Output the (x, y) coordinate of the center of the cell containing the given text.  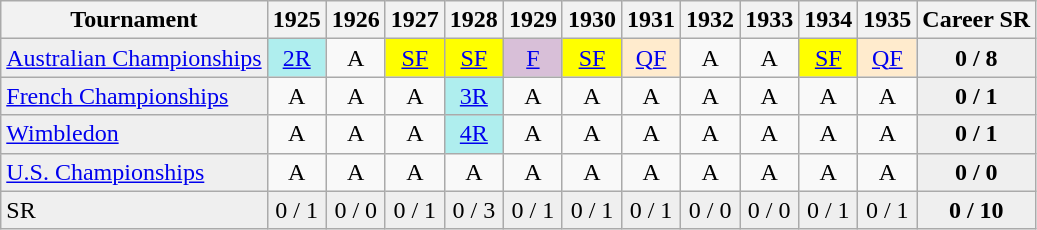
Australian Championships (134, 58)
1932 (710, 20)
1925 (296, 20)
1930 (592, 20)
1927 (414, 20)
1935 (888, 20)
U.S. Championships (134, 172)
1931 (652, 20)
French Championships (134, 96)
1929 (532, 20)
Wimbledon (134, 134)
1928 (474, 20)
SR (134, 210)
4R (474, 134)
0 / 3 (474, 210)
0 / 10 (976, 210)
3R (474, 96)
Tournament (134, 20)
1933 (770, 20)
1934 (828, 20)
Career SR (976, 20)
1926 (356, 20)
F (532, 58)
0 / 8 (976, 58)
2R (296, 58)
